Search for the cell housing the specified text and yield its [x, y] center coordinate. 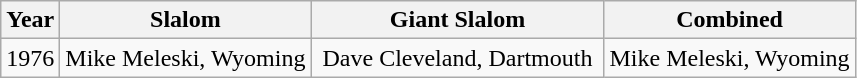
Dave Cleveland, Dartmouth [458, 58]
Combined [730, 20]
Year [30, 20]
Giant Slalom [458, 20]
Slalom [186, 20]
1976 [30, 58]
